Find where the given text appears and provide that cell's center as [x, y] coordinate. 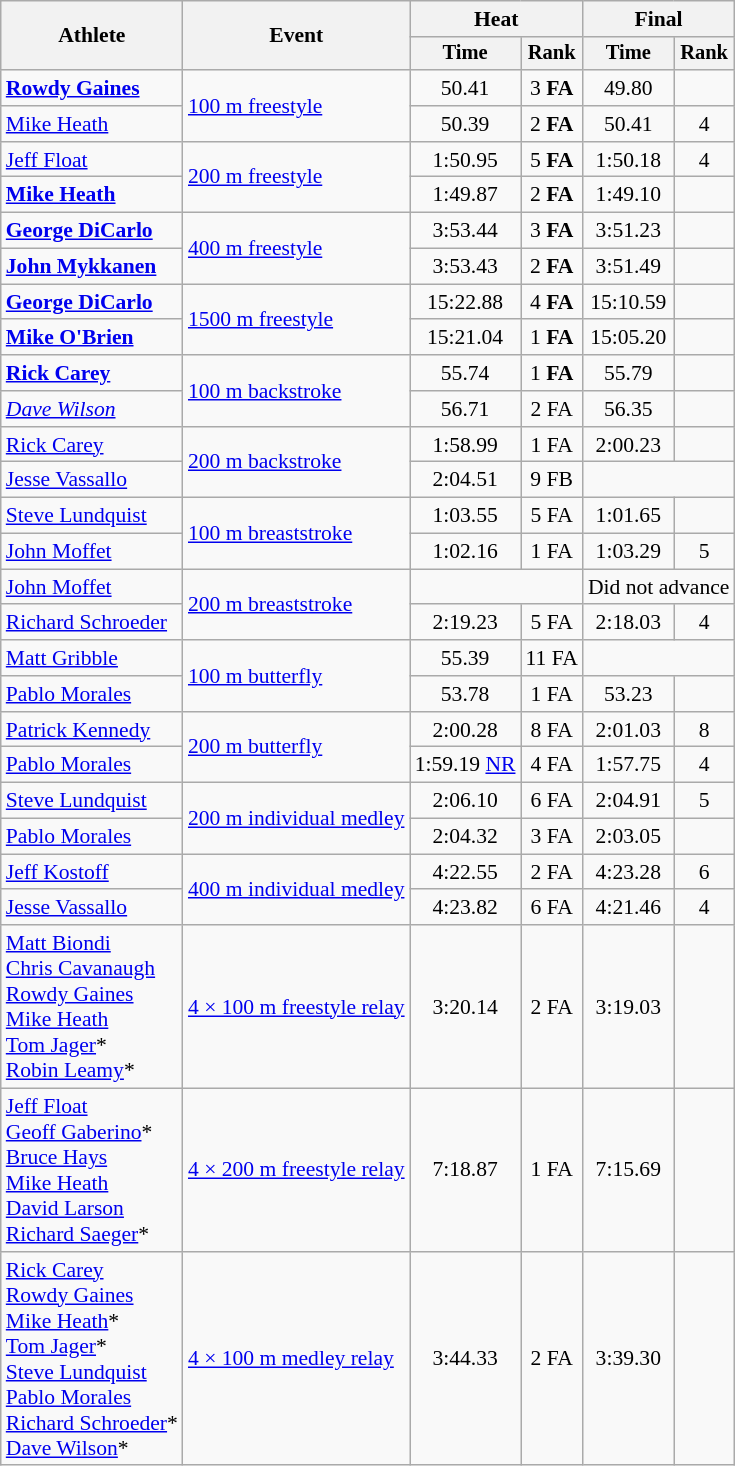
6 [704, 872]
1:50.95 [466, 160]
100 m backstroke [296, 390]
4:23.82 [466, 908]
John Mykkanen [92, 267]
1:57.75 [628, 765]
Did not advance [659, 587]
3:51.49 [628, 267]
8 [704, 730]
4:22.55 [466, 872]
Patrick Kennedy [92, 730]
200 m backstroke [296, 462]
15:05.20 [628, 338]
15:21.04 [466, 338]
11 FA [552, 658]
7:18.87 [466, 1170]
4:21.46 [628, 908]
53.78 [466, 694]
3:53.44 [466, 231]
2:19.23 [466, 623]
53.23 [628, 694]
Event [296, 36]
Jeff Kostoff [92, 872]
2:18.03 [628, 623]
200 m butterfly [296, 748]
15:10.59 [628, 302]
2:04.51 [466, 480]
Jeff Float [92, 160]
100 m butterfly [296, 676]
1:02.16 [466, 552]
400 m freestyle [296, 248]
3:53.43 [466, 267]
1:01.65 [628, 516]
1:03.55 [466, 516]
1500 m freestyle [296, 320]
2:04.91 [628, 801]
4 × 200 m freestyle relay [296, 1170]
Final [659, 19]
49.80 [628, 88]
4 × 100 m freestyle relay [296, 1006]
Rowdy Gaines [92, 88]
100 m freestyle [296, 106]
Matt Gribble [92, 658]
200 m freestyle [296, 178]
1:50.18 [628, 160]
55.74 [466, 373]
1:49.87 [466, 195]
2:06.10 [466, 801]
2:01.03 [628, 730]
8 FA [552, 730]
2:04.32 [466, 837]
Richard Schroeder [92, 623]
56.35 [628, 409]
Athlete [92, 36]
7:15.69 [628, 1170]
3:44.33 [466, 1359]
1:59.19 NR [466, 765]
200 m individual medley [296, 818]
100 m breaststroke [296, 534]
56.71 [466, 409]
Heat [496, 19]
9 FB [552, 480]
1:03.29 [628, 552]
Matt BiondiChris CavanaughRowdy GainesMike HeathTom Jager*Robin Leamy* [92, 1006]
3:51.23 [628, 231]
2:00.23 [628, 445]
2:00.28 [466, 730]
Jeff FloatGeoff Gaberino*Bruce HaysMike HeathDavid LarsonRichard Saeger* [92, 1170]
Rick CareyRowdy GainesMike Heath*Tom Jager*Steve LundquistPablo MoralesRichard Schroeder*Dave Wilson* [92, 1359]
Dave Wilson [92, 409]
55.39 [466, 658]
3:19.03 [628, 1006]
55.79 [628, 373]
3:20.14 [466, 1006]
200 m breaststroke [296, 604]
15:22.88 [466, 302]
4:23.28 [628, 872]
1:49.10 [628, 195]
2:03.05 [628, 837]
1:58.99 [466, 445]
400 m individual medley [296, 890]
50.39 [466, 124]
3:39.30 [628, 1359]
Mike O'Brien [92, 338]
4 × 100 m medley relay [296, 1359]
